Identify which cell holds the provided text, then report its [x, y] central coordinate. 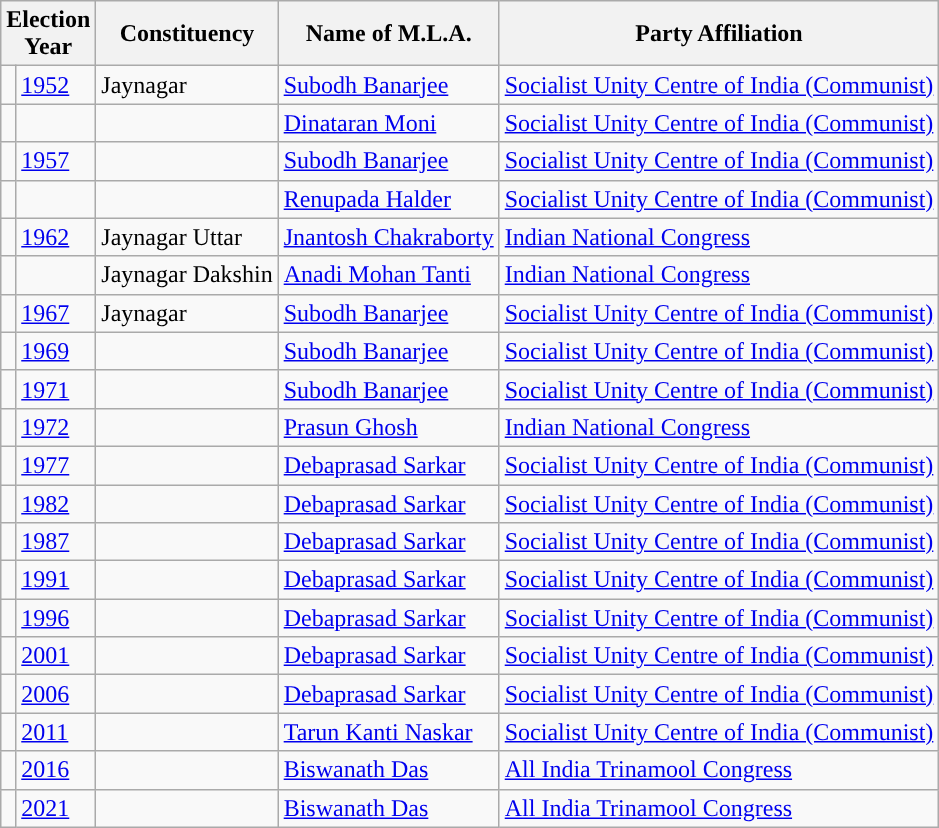
1977 [56, 465]
2006 [56, 694]
Renupada Halder [388, 199]
1991 [56, 580]
Name of M.L.A. [388, 34]
1962 [56, 237]
2021 [56, 808]
1952 [56, 85]
Jnantosh Chakraborty [388, 237]
2016 [56, 770]
1957 [56, 161]
Constituency [187, 34]
2011 [56, 732]
1972 [56, 427]
Dinataran Moni [388, 123]
1987 [56, 542]
1967 [56, 313]
ElectionYear [48, 34]
Party Affiliation [719, 34]
1969 [56, 351]
Jaynagar Uttar [187, 237]
2001 [56, 656]
1971 [56, 389]
Tarun Kanti Naskar [388, 732]
Jaynagar Dakshin [187, 275]
1996 [56, 618]
1982 [56, 503]
Anadi Mohan Tanti [388, 275]
Prasun Ghosh [388, 427]
